Output the (X, Y) coordinate of the center of the cell containing the given text.  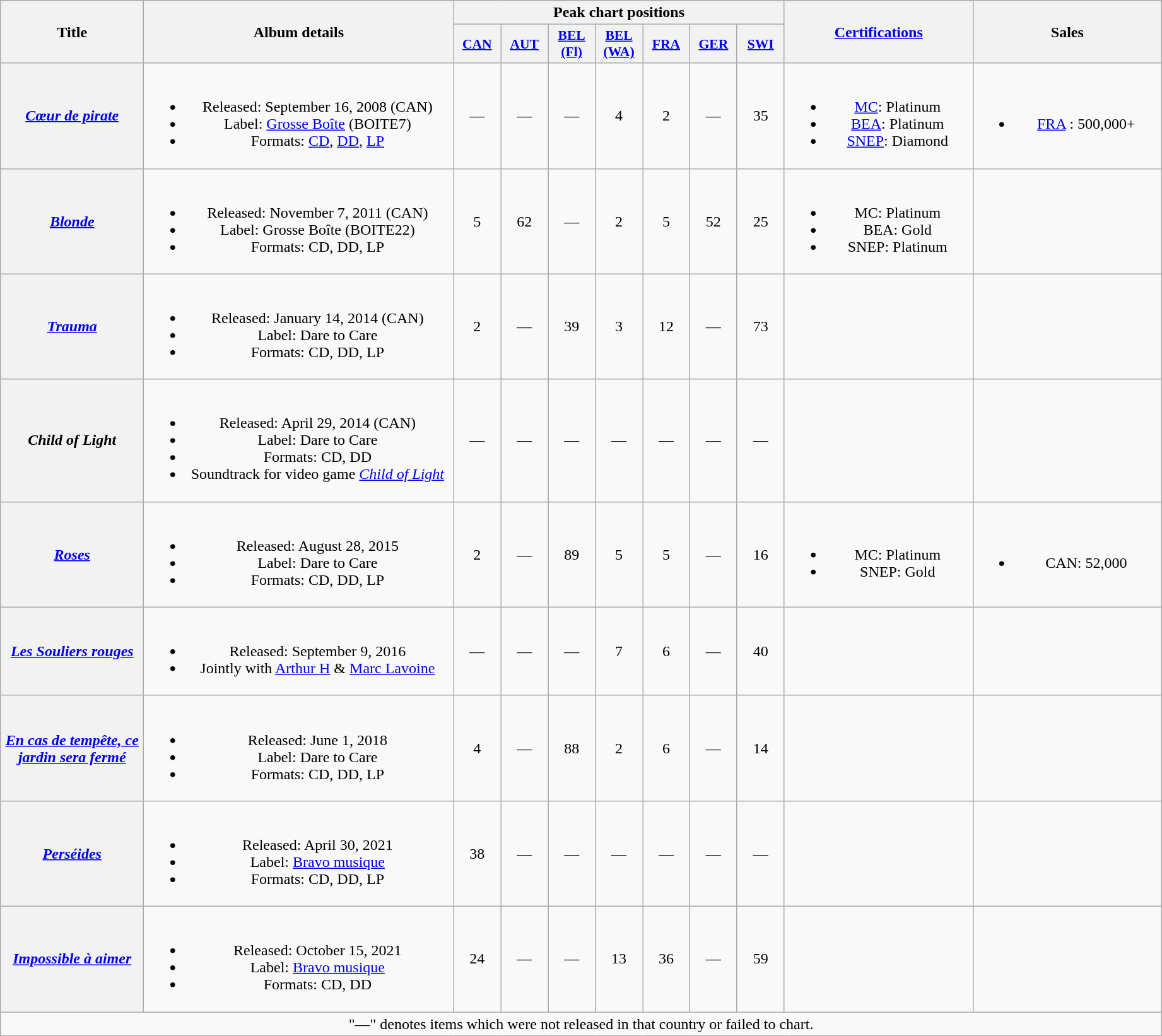
89 (572, 554)
BEL(WA) (619, 44)
36 (666, 959)
MC: PlatinumSNEP: Gold (878, 554)
Blonde (72, 221)
Released: January 14, 2014 (CAN)Label: Dare to CareFormats: CD, DD, LP (299, 327)
Released: April 29, 2014 (CAN)Label: Dare to CareFormats: CD, DDSoundtrack for video game Child of Light (299, 440)
14 (761, 748)
25 (761, 221)
MC: PlatinumBEA: GoldSNEP: Platinum (878, 221)
52 (713, 221)
"—" denotes items which were not released in that country or failed to chart. (582, 1024)
Released: September 9, 2016Jointly with Arthur H & Marc Lavoine (299, 651)
35 (761, 116)
Perséides (72, 853)
24 (477, 959)
BEL(Fl) (572, 44)
Released: August 28, 2015Label: Dare to CareFormats: CD, DD, LP (299, 554)
Les Souliers rouges (72, 651)
38 (477, 853)
Roses (72, 554)
40 (761, 651)
Impossible à aimer (72, 959)
Released: April 30, 2021Label: Bravo musiqueFormats: CD, DD, LP (299, 853)
CAN (477, 44)
En cas de tempête, ce jardin sera fermé (72, 748)
59 (761, 959)
Trauma (72, 327)
88 (572, 748)
73 (761, 327)
SWI (761, 44)
Certifications (878, 32)
FRA : 500,000+ (1067, 116)
CAN: 52,000 (1067, 554)
Released: October 15, 2021Label: Bravo musiqueFormats: CD, DD (299, 959)
Title (72, 32)
Released: June 1, 2018Label: Dare to CareFormats: CD, DD, LP (299, 748)
13 (619, 959)
16 (761, 554)
FRA (666, 44)
62 (525, 221)
39 (572, 327)
Sales (1067, 32)
MC: PlatinumBEA: PlatinumSNEP: Diamond (878, 116)
3 (619, 327)
AUT (525, 44)
Released: September 16, 2008 (CAN)Label: Grosse Boîte (BOITE7)Formats: CD, DD, LP (299, 116)
Released: November 7, 2011 (CAN)Label: Grosse Boîte (BOITE22)Formats: CD, DD, LP (299, 221)
Cœur de pirate (72, 116)
Child of Light (72, 440)
7 (619, 651)
Album details (299, 32)
12 (666, 327)
GER (713, 44)
Peak chart positions (619, 13)
